Output the [x, y] coordinate of the center of the cell containing the given text.  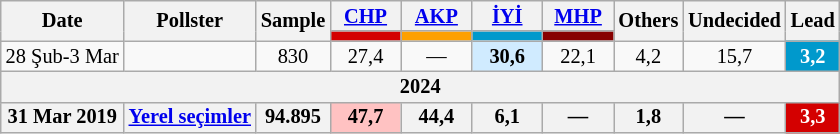
94.895 [293, 118]
27,4 [366, 56]
4,2 [649, 56]
Lead [813, 20]
Sample [293, 20]
6,1 [508, 118]
Pollster [190, 20]
Others [649, 20]
30,6 [508, 56]
Date [62, 20]
CHP [366, 16]
Yerel seçimler [190, 118]
Undecided [734, 20]
3,2 [813, 56]
1,8 [649, 118]
MHP [578, 16]
AKP [436, 16]
47,7 [366, 118]
15,7 [734, 56]
İYİ [508, 16]
830 [293, 56]
3,3 [813, 118]
31 Mar 2019 [62, 118]
22,1 [578, 56]
28 Şub-3 Mar [62, 56]
44,4 [436, 118]
2024 [420, 86]
